Return the [x, y] coordinate for the center point of the cell that contains the specified text.  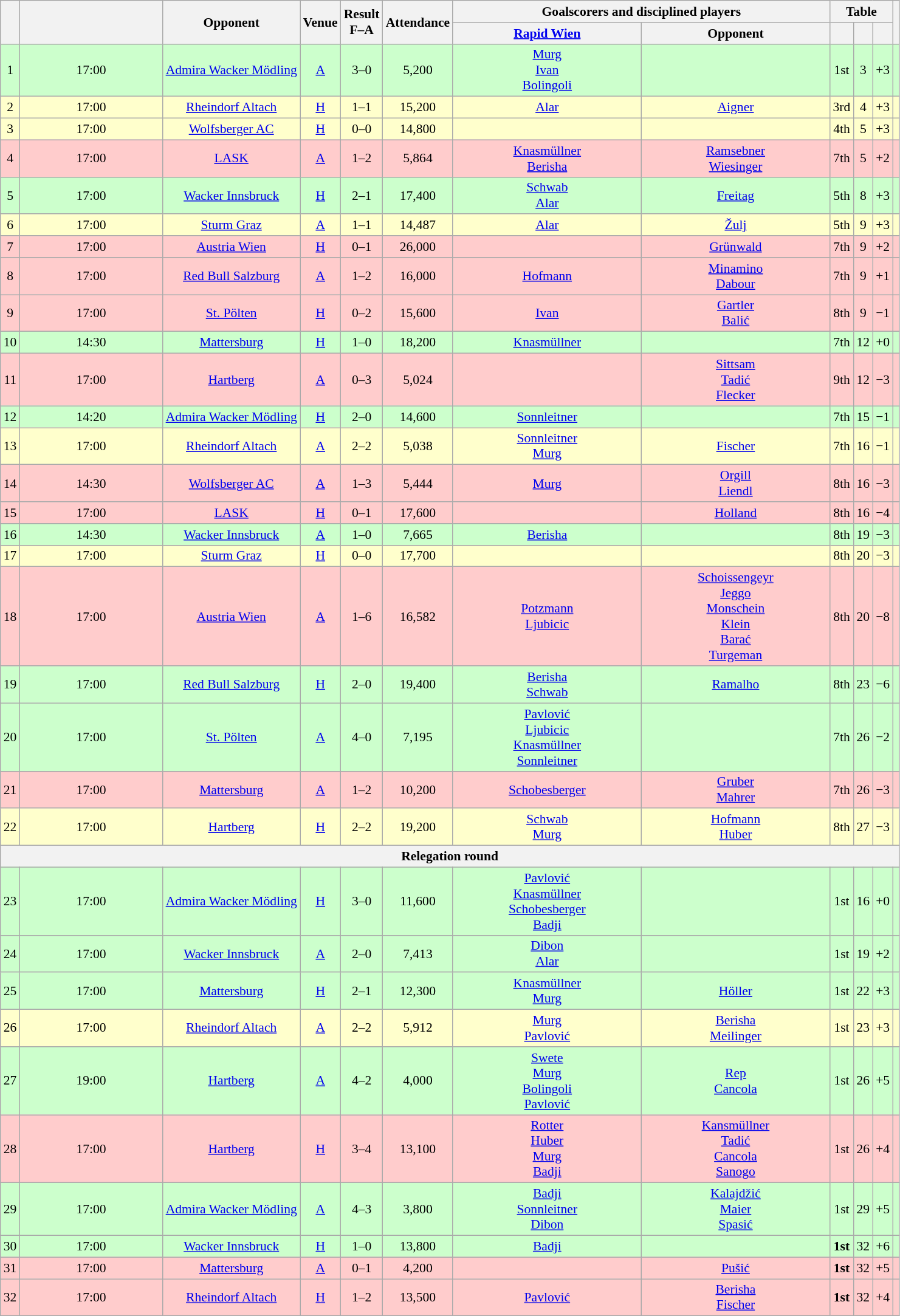
Dibon Alar [547, 954]
14,600 [418, 417]
Hofmann Huber [735, 828]
Ivan [547, 314]
15,600 [418, 314]
14 [10, 484]
7,665 [418, 535]
Swete Murg Bolingoli Pavlović [547, 1081]
13 [10, 446]
Knasmüllner [547, 343]
2 [10, 108]
13,500 [418, 1298]
26,000 [418, 247]
30 [10, 1247]
31 [10, 1268]
18 [10, 616]
Murg Ivan Bolingoli [547, 70]
Knasmüllner Berisha [547, 158]
10 [10, 343]
3,800 [418, 1209]
Rotter Huber Murg Badji [547, 1149]
Höller [735, 992]
Goalscorers and disciplined players [641, 12]
Hofmann [547, 276]
5,444 [418, 484]
1–6 [362, 616]
Knasmüllner Murg [547, 992]
Schwab Alar [547, 196]
14:20 [91, 417]
19:00 [91, 1081]
Schoissengeyr Jeggo Monschein Klein Barać Turgeman [735, 616]
ResultF–A [362, 22]
Freitag [735, 196]
5,038 [418, 446]
Schobesberger [547, 790]
+1 [882, 276]
25 [10, 992]
Gruber Mahrer [735, 790]
15,200 [418, 108]
17,700 [418, 556]
4,200 [418, 1268]
7,413 [418, 954]
0–3 [362, 380]
Badji [547, 1247]
16,582 [418, 616]
Relegation round [450, 857]
4–2 [362, 1081]
Attendance [418, 22]
Pavlović Knasmüllner Schobesberger Badji [547, 901]
18,200 [418, 343]
Berisha [547, 535]
Ramalho [735, 684]
5,200 [418, 70]
Ramsebner Wiesinger [735, 158]
21 [10, 790]
14,487 [418, 225]
Minamino Dabour [735, 276]
3–4 [362, 1149]
1 [10, 70]
Kansmüllner Tadić Cancola Sanogo [735, 1149]
Berisha Fischer [735, 1298]
12,300 [418, 992]
5,912 [418, 1028]
4th [842, 129]
1–3 [362, 484]
+6 [882, 1247]
−8 [882, 616]
Rapid Wien [547, 33]
Venue [321, 22]
Pavlović Ljubicic Knasmüllner Sonnleitner [547, 737]
16,000 [418, 276]
Pušić [735, 1268]
19,200 [418, 828]
5,024 [418, 380]
17 [10, 556]
Berisha Meilinger [735, 1028]
11 [10, 380]
−4 [882, 513]
3rd [842, 108]
28 [10, 1149]
Sittsam Tadić Flecker [735, 380]
Badji Sonnleitner Dibon [547, 1209]
9th [842, 380]
5,864 [418, 158]
Rep Cancola [735, 1081]
13,800 [418, 1247]
4–0 [362, 737]
24 [10, 954]
Sonnleitner [547, 417]
Žulj [735, 225]
Potzmann Ljubicic [547, 616]
14,800 [418, 129]
Fischer [735, 446]
11,600 [418, 901]
19,400 [418, 684]
Murg [547, 484]
17,400 [418, 196]
Murg Pavlović [547, 1028]
13,100 [418, 1149]
Orgill Liendl [735, 484]
−2 [882, 737]
0–2 [362, 314]
Pavlović [547, 1298]
10,200 [418, 790]
Aigner [735, 108]
Gartler Balić [735, 314]
6 [10, 225]
7 [10, 247]
Berisha Schwab [547, 684]
7,195 [418, 737]
17,600 [418, 513]
Sonnleitner Murg [547, 446]
Holland [735, 513]
Table [862, 12]
−6 [882, 684]
Kalajdžić Maier Spasić [735, 1209]
4–3 [362, 1209]
Grünwald [735, 247]
4,000 [418, 1081]
Schwab Murg [547, 828]
